Determine the (x, y) coordinate at the center of the cell enclosing the given text.  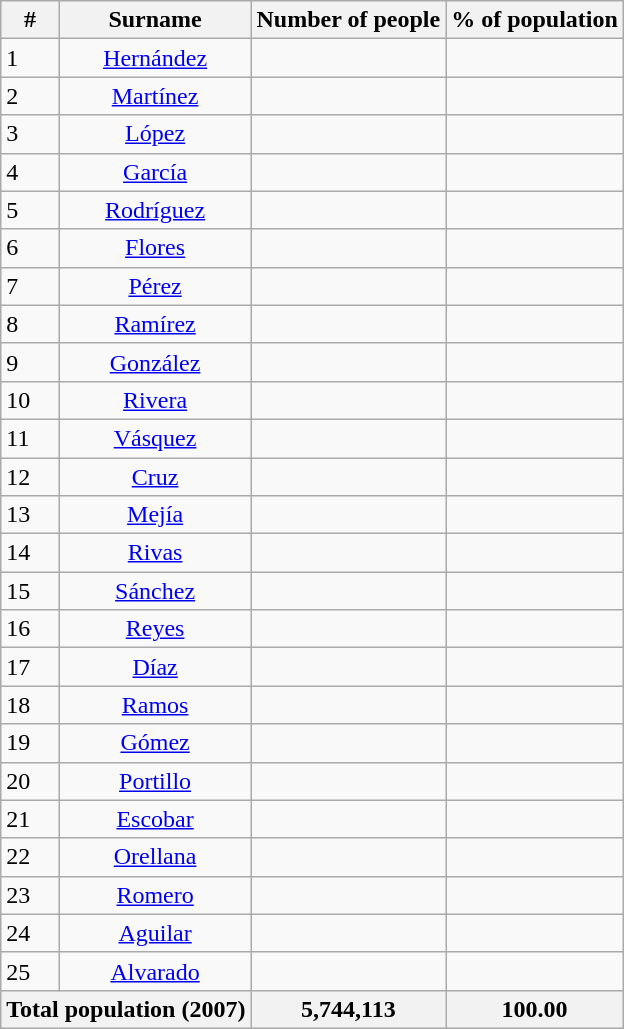
20 (30, 781)
3 (30, 134)
Cruz (155, 477)
Pérez (155, 286)
Ramos (155, 705)
Alvarado (155, 971)
Romero (155, 895)
19 (30, 743)
13 (30, 515)
5,744,113 (348, 1009)
García (155, 172)
Reyes (155, 629)
8 (30, 324)
12 (30, 477)
Orellana (155, 857)
11 (30, 438)
Aguilar (155, 933)
17 (30, 667)
Ramírez (155, 324)
6 (30, 248)
18 (30, 705)
Díaz (155, 667)
Sánchez (155, 591)
10 (30, 400)
Portillo (155, 781)
Rodríguez (155, 210)
22 (30, 857)
Vásquez (155, 438)
Escobar (155, 819)
24 (30, 933)
Surname (155, 20)
López (155, 134)
14 (30, 553)
Flores (155, 248)
Rivera (155, 400)
2 (30, 96)
Gómez (155, 743)
% of population (535, 20)
25 (30, 971)
Total population (2007) (126, 1009)
Rivas (155, 553)
100.00 (535, 1009)
1 (30, 58)
Number of people (348, 20)
4 (30, 172)
Hernández (155, 58)
5 (30, 210)
23 (30, 895)
9 (30, 362)
# (30, 20)
Mejía (155, 515)
González (155, 362)
16 (30, 629)
7 (30, 286)
21 (30, 819)
Martínez (155, 96)
15 (30, 591)
